Provide the (X, Y) coordinate of the cell's center where the given text is located.  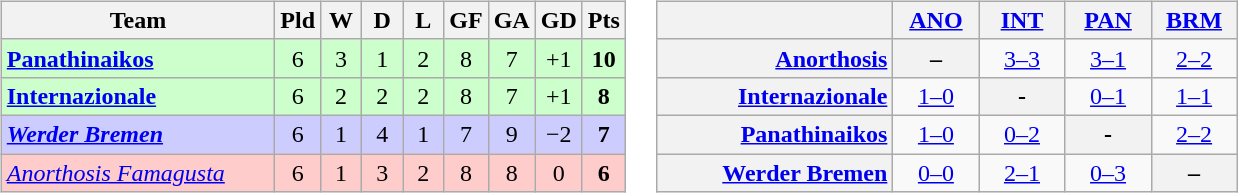
INT (1022, 20)
10 (604, 58)
L (424, 20)
Anorthosis (775, 58)
Anorthosis Famagusta (138, 173)
PAN (1108, 20)
GD (558, 20)
BRM (1194, 20)
ANO (936, 20)
2–1 (1022, 173)
3–1 (1108, 58)
Team (138, 20)
0–0 (936, 173)
3–3 (1022, 58)
W (342, 20)
0–1 (1108, 96)
1–1 (1194, 96)
0–3 (1108, 173)
0 (558, 173)
D (382, 20)
0–2 (1022, 134)
GF (466, 20)
GA (512, 20)
Pts (604, 20)
9 (512, 134)
4 (382, 134)
−2 (558, 134)
Pld (298, 20)
